Provide the [x, y] coordinate of the cell's center where the given text is located.  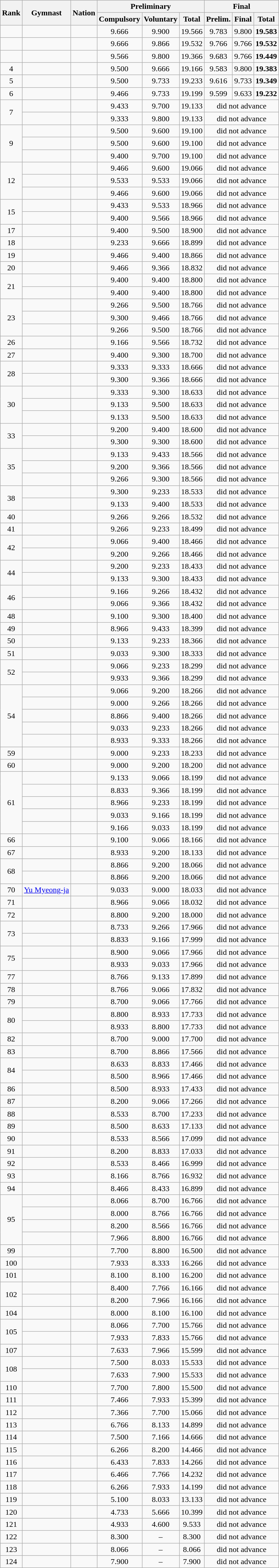
19.199 [192, 93]
9 [11, 143]
6.433 [119, 1462]
18.233 [192, 753]
68 [11, 871]
7.166 [161, 1437]
6.466 [119, 1475]
Voluntary [161, 19]
4 [11, 69]
52 [11, 672]
16.100 [192, 1313]
42 [11, 548]
17.566 [192, 1052]
7.366 [119, 1412]
93 [11, 1176]
18.032 [192, 902]
60 [11, 766]
91 [11, 1151]
Preliminary [151, 7]
20 [11, 268]
8.433 [161, 1189]
102 [11, 1294]
16.200 [192, 1275]
18.000 [192, 915]
84 [11, 1070]
17.999 [192, 939]
9.599 [218, 93]
30 [11, 405]
122 [11, 1537]
21 [11, 286]
108 [11, 1369]
19.233 [192, 81]
89 [11, 1126]
18.732 [192, 342]
27 [11, 355]
79 [11, 1002]
17.233 [192, 1114]
18.133 [192, 852]
14.266 [192, 1462]
9.933 [119, 678]
9.900 [161, 31]
19.383 [266, 69]
15.399 [192, 1400]
17 [11, 230]
17.033 [192, 1151]
120 [11, 1512]
73 [11, 933]
48 [11, 616]
121 [11, 1524]
123 [11, 1549]
5 [11, 81]
16.899 [192, 1189]
117 [11, 1475]
61 [11, 803]
83 [11, 1052]
28 [11, 374]
9.783 [218, 31]
7 [11, 112]
8.400 [119, 1288]
5.666 [161, 1512]
6 [11, 93]
17.099 [192, 1138]
16.932 [192, 1176]
Prelim. [218, 19]
77 [11, 977]
17.266 [192, 1101]
18.399 [192, 629]
17.899 [192, 977]
16.266 [192, 1263]
9.583 [218, 69]
Nation [84, 13]
18 [11, 243]
15.500 [192, 1388]
Yu Myeong-ja [46, 890]
14.666 [192, 1437]
8.733 [119, 927]
71 [11, 902]
116 [11, 1462]
19.449 [266, 56]
86 [11, 1089]
15 [11, 212]
18.400 [192, 616]
Rank [11, 13]
115 [11, 1450]
18.899 [192, 243]
15.599 [192, 1350]
19.366 [192, 56]
80 [11, 1020]
Gymnast [46, 13]
18.532 [192, 516]
5.100 [119, 1499]
94 [11, 1189]
18.366 [192, 641]
110 [11, 1388]
9.866 [161, 44]
Compulsory [119, 19]
113 [11, 1425]
75 [11, 958]
112 [11, 1412]
107 [11, 1350]
4.600 [161, 1524]
18.900 [192, 230]
41 [11, 529]
44 [11, 573]
104 [11, 1313]
6.766 [119, 1425]
15.066 [192, 1412]
114 [11, 1437]
78 [11, 989]
100 [11, 1263]
17.700 [192, 1039]
8.166 [119, 1176]
40 [11, 516]
8.900 [119, 952]
4.933 [119, 1524]
19.166 [192, 69]
14.899 [192, 1425]
49 [11, 629]
12 [11, 181]
19.349 [266, 81]
18.866 [192, 255]
17.832 [192, 989]
70 [11, 890]
17.766 [192, 1002]
14.199 [192, 1487]
10.399 [192, 1512]
18.832 [192, 268]
38 [11, 498]
46 [11, 598]
119 [11, 1499]
18.333 [192, 653]
9.616 [218, 81]
26 [11, 342]
8.133 [161, 1425]
13.133 [192, 1499]
92 [11, 1164]
35 [11, 467]
51 [11, 653]
66 [11, 840]
16.500 [192, 1251]
124 [11, 1562]
14.466 [192, 1450]
111 [11, 1400]
95 [11, 1220]
23 [11, 317]
105 [11, 1331]
7.800 [161, 1388]
16.999 [192, 1164]
118 [11, 1487]
17.433 [192, 1089]
88 [11, 1114]
17.133 [192, 1126]
4.733 [119, 1512]
50 [11, 641]
82 [11, 1039]
72 [11, 915]
18.700 [192, 355]
7.466 [119, 1400]
67 [11, 852]
90 [11, 1138]
18.166 [192, 840]
99 [11, 1251]
19 [11, 255]
18.200 [192, 766]
19.583 [266, 31]
59 [11, 753]
9.683 [218, 56]
18.033 [192, 890]
54 [11, 716]
19.566 [192, 31]
19.232 [266, 93]
87 [11, 1101]
18.499 [192, 529]
9.633 [243, 93]
14.232 [192, 1475]
8.333 [161, 1263]
33 [11, 436]
101 [11, 1275]
